Return [X, Y] of the center of cell containing provided text 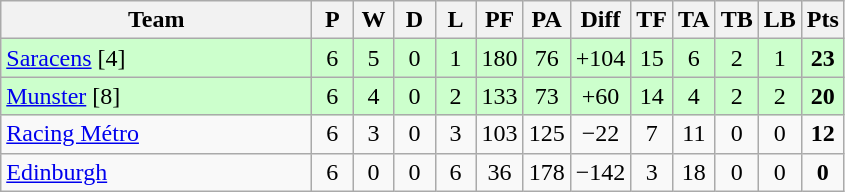
−22 [600, 134]
76 [546, 58]
P [332, 20]
LB [780, 20]
L [456, 20]
20 [822, 96]
5 [374, 58]
125 [546, 134]
14 [652, 96]
23 [822, 58]
−142 [600, 172]
TB [736, 20]
Munster [8] [156, 96]
11 [694, 134]
PA [546, 20]
Pts [822, 20]
73 [546, 96]
36 [500, 172]
18 [694, 172]
TA [694, 20]
PF [500, 20]
TF [652, 20]
+60 [600, 96]
133 [500, 96]
15 [652, 58]
178 [546, 172]
Diff [600, 20]
D [414, 20]
Racing Métro [156, 134]
W [374, 20]
Team [156, 20]
103 [500, 134]
7 [652, 134]
+104 [600, 58]
Edinburgh [156, 172]
180 [500, 58]
Saracens [4] [156, 58]
12 [822, 134]
